Search for the cell housing the specified text and yield its [X, Y] center coordinate. 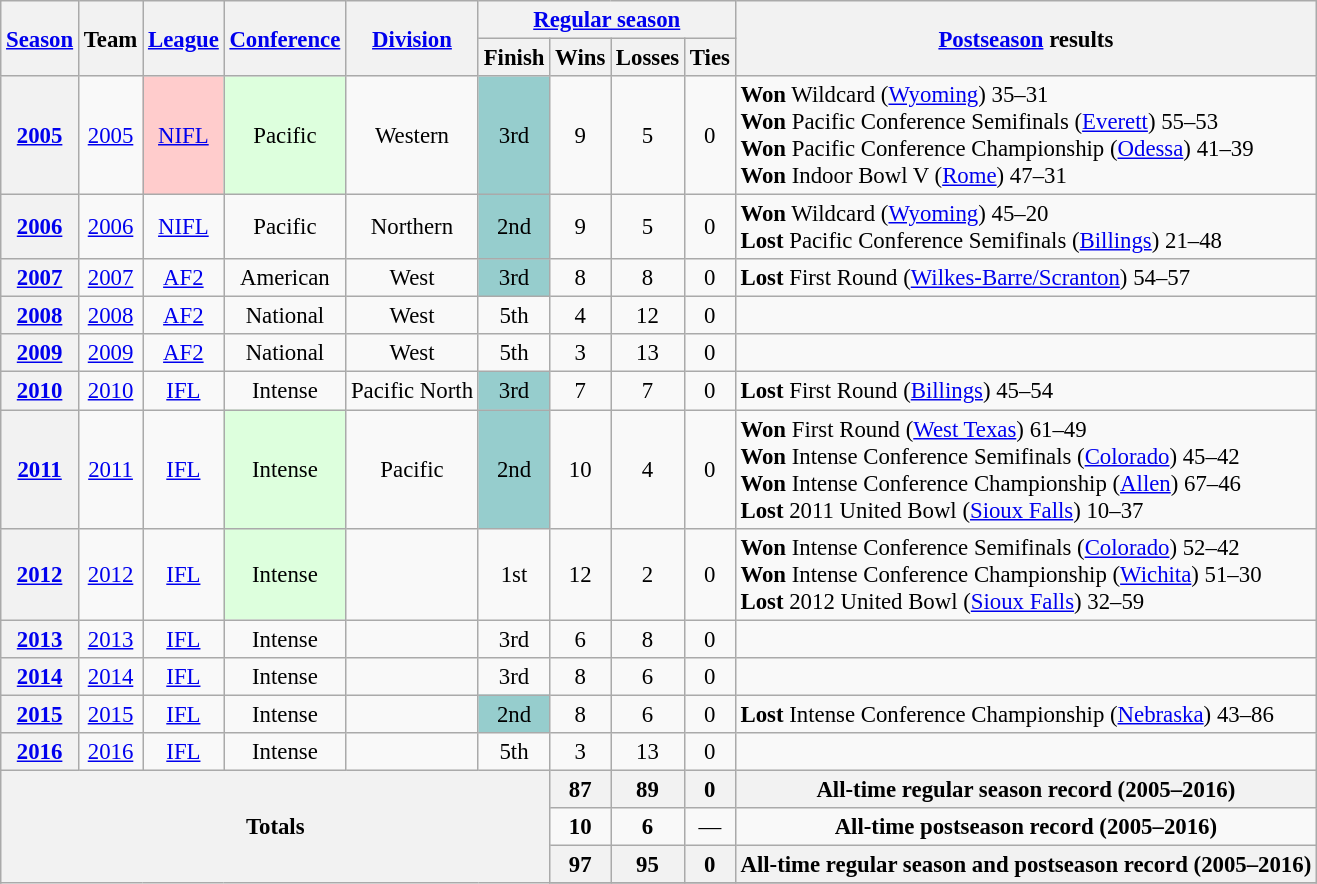
American [285, 278]
Totals [276, 826]
Finish [514, 58]
Lost First Round (Wilkes-Barre/Scranton) 54–57 [1026, 278]
Won Intense Conference Semifinals (Colorado) 52–42Won Intense Conference Championship (Wichita) 51–30Lost 2012 United Bowl (Sioux Falls) 32–59 [1026, 574]
2 [648, 574]
Won Wildcard (Wyoming) 45–20Lost Pacific Conference Semifinals (Billings) 21–48 [1026, 228]
Lost Intense Conference Championship (Nebraska) 43–86 [1026, 714]
89 [648, 789]
Season [40, 38]
All-time postseason record (2005–2016) [1026, 827]
Lost First Round (Billings) 45–54 [1026, 391]
95 [648, 864]
Losses [648, 58]
Postseason results [1026, 38]
87 [580, 789]
— [710, 827]
Pacific North [412, 391]
Northern [412, 228]
97 [580, 864]
All-time regular season and postseason record (2005–2016) [1026, 864]
Regular season [606, 20]
Ties [710, 58]
Division [412, 38]
Conference [285, 38]
Western [412, 136]
Team [110, 38]
League [184, 38]
1st [514, 574]
All-time regular season record (2005–2016) [1026, 789]
Wins [580, 58]
